Extract the [x, y] coordinate from the center of the cell holding the provided text.  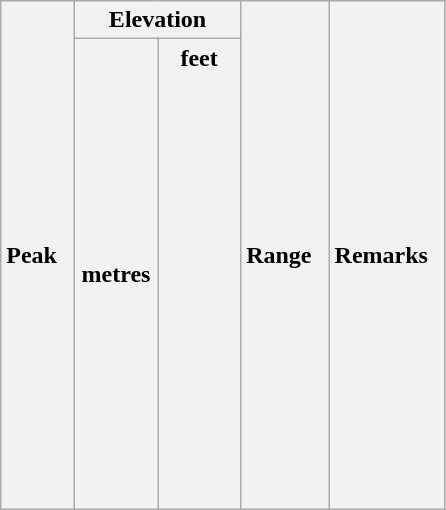
metres [116, 274]
feet [200, 274]
Peak [38, 255]
Remarks [387, 255]
Elevation [157, 20]
Range [285, 255]
